Determine the (X, Y) coordinate at the center of the cell enclosing the given text.  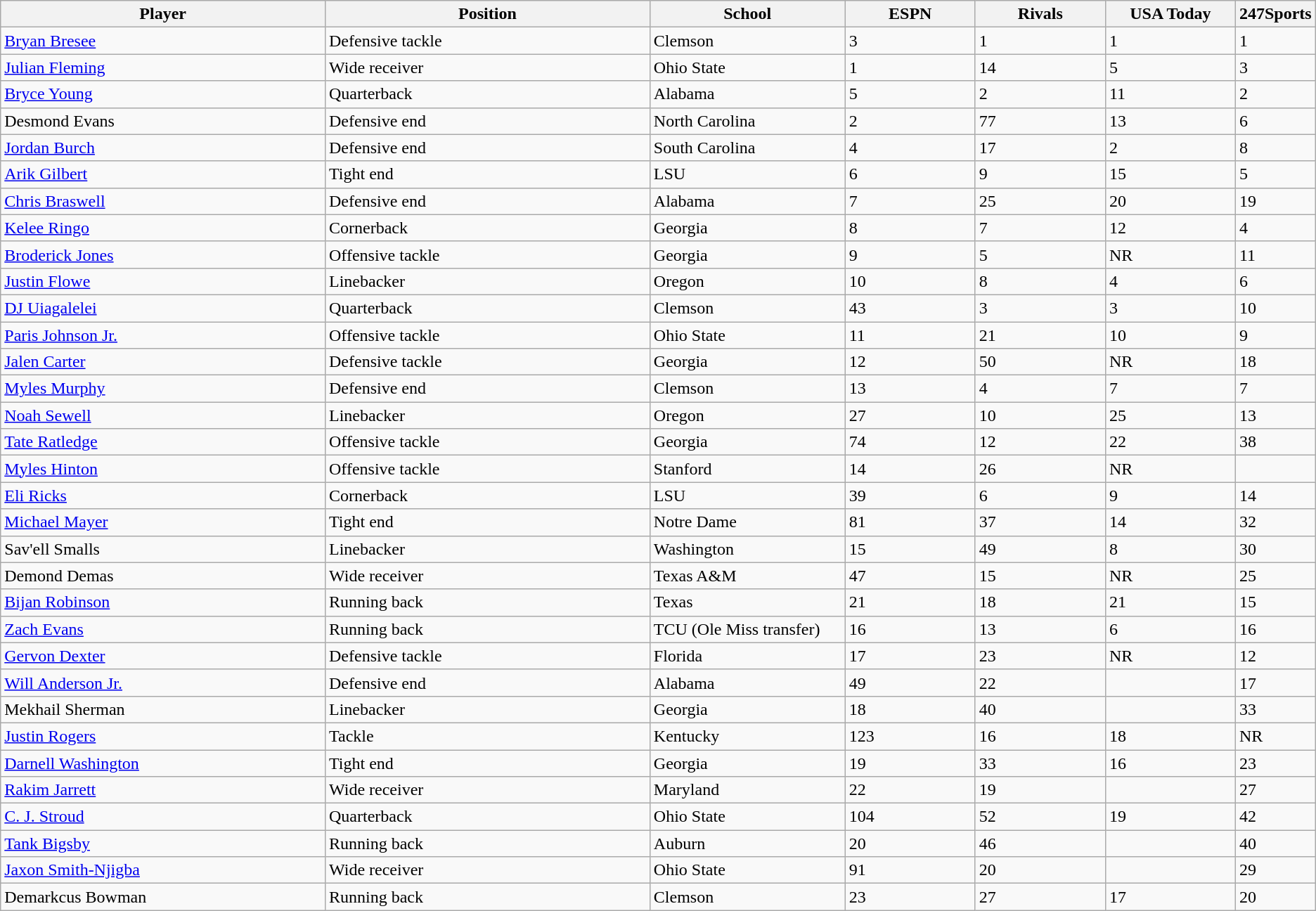
Kelee Ringo (163, 228)
Rakim Jarrett (163, 790)
Arik Gilbert (163, 174)
Jordan Burch (163, 148)
37 (1040, 522)
Demarkcus Bowman (163, 897)
Demond Demas (163, 576)
46 (1040, 844)
South Carolina (747, 148)
Justin Rogers (163, 736)
Stanford (747, 469)
Maryland (747, 790)
Tate Ratledge (163, 442)
C. J. Stroud (163, 817)
Myles Murphy (163, 389)
USA Today (1170, 14)
Julian Fleming (163, 67)
Broderick Jones (163, 254)
ESPN (910, 14)
42 (1275, 817)
Michael Mayer (163, 522)
Kentucky (747, 736)
38 (1275, 442)
TCU (Ole Miss transfer) (747, 629)
26 (1040, 469)
Washington (747, 549)
Tackle (487, 736)
Noah Sewell (163, 415)
Tank Bigsby (163, 844)
Jaxon Smith-Njigba (163, 870)
29 (1275, 870)
Texas A&M (747, 576)
Rivals (1040, 14)
247Sports (1275, 14)
Notre Dame (747, 522)
Will Anderson Jr. (163, 683)
Sav'ell Smalls (163, 549)
Auburn (747, 844)
Justin Flowe (163, 281)
104 (910, 817)
DJ Uiagalelei (163, 308)
123 (910, 736)
Bryan Bresee (163, 41)
Darnell Washington (163, 763)
91 (910, 870)
Zach Evans (163, 629)
Eli Ricks (163, 496)
North Carolina (747, 121)
43 (910, 308)
Bryce Young (163, 94)
Florida (747, 656)
Desmond Evans (163, 121)
Myles Hinton (163, 469)
Texas (747, 602)
Paris Johnson Jr. (163, 335)
Position (487, 14)
81 (910, 522)
74 (910, 442)
Player (163, 14)
32 (1275, 522)
Bijan Robinson (163, 602)
50 (1040, 362)
Jalen Carter (163, 362)
39 (910, 496)
52 (1040, 817)
Gervon Dexter (163, 656)
77 (1040, 121)
Chris Braswell (163, 201)
School (747, 14)
30 (1275, 549)
47 (910, 576)
Mekhail Sherman (163, 709)
